Locate the cell with the specified text and output its (x, y) center coordinate. 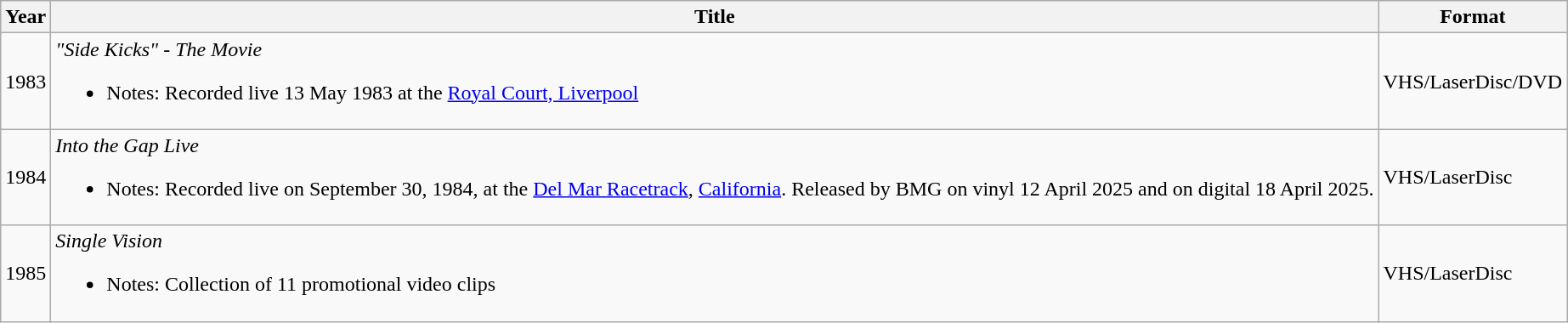
1985 (25, 274)
"Side Kicks" - The MovieNotes: Recorded live 13 May 1983 at the Royal Court, Liverpool (715, 82)
Format (1473, 17)
Title (715, 17)
VHS/LaserDisc/DVD (1473, 82)
1984 (25, 177)
Single VisionNotes: Collection of 11 promotional video clips (715, 274)
Year (25, 17)
1983 (25, 82)
